Search for the cell housing the specified text and yield its [X, Y] center coordinate. 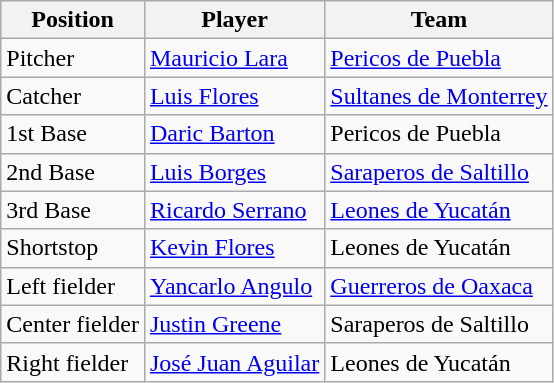
Mauricio Lara [234, 58]
Guerreros de Oaxaca [439, 286]
Pitcher [73, 58]
Catcher [73, 96]
Yancarlo Angulo [234, 286]
José Juan Aguilar [234, 362]
3rd Base [73, 210]
Shortstop [73, 248]
2nd Base [73, 172]
Team [439, 20]
1st Base [73, 134]
Luis Borges [234, 172]
Kevin Flores [234, 248]
Justin Greene [234, 324]
Luis Flores [234, 96]
Player [234, 20]
Right fielder [73, 362]
Center fielder [73, 324]
Sultanes de Monterrey [439, 96]
Position [73, 20]
Daric Barton [234, 134]
Ricardo Serrano [234, 210]
Left fielder [73, 286]
